Find where the given text appears and provide that cell's center as [X, Y] coordinate. 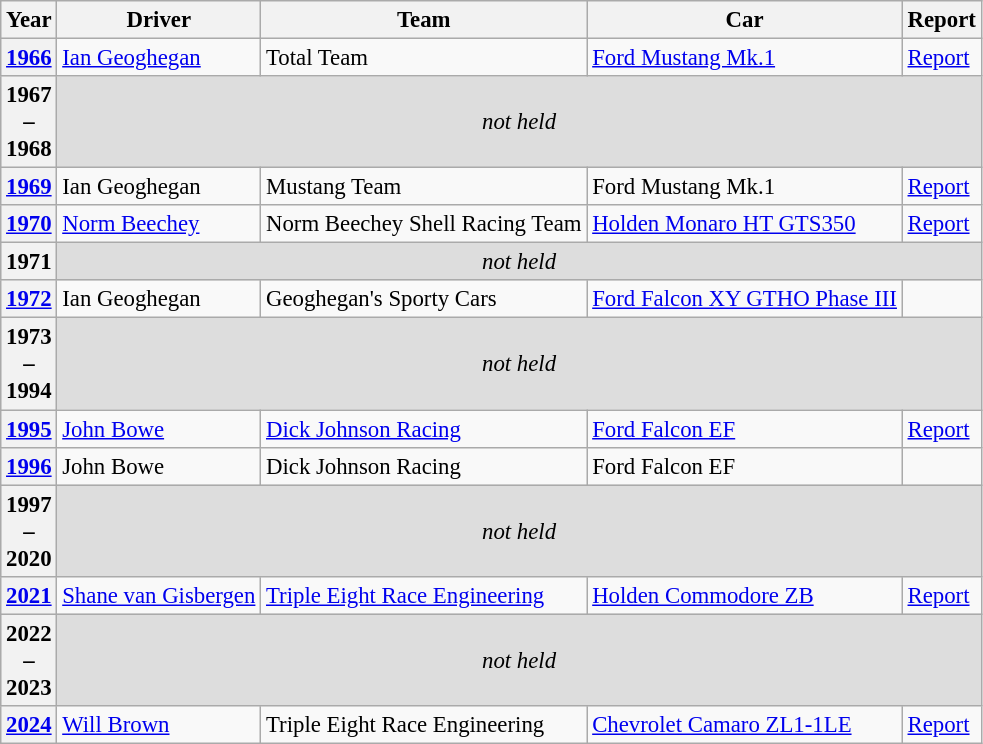
Team [424, 20]
Holden Monaro HT GTS350 [744, 224]
Shane van Gisbergen [159, 595]
Holden Commodore ZB [744, 595]
Car [744, 20]
1971 [29, 262]
Ford Falcon XY GTHO Phase III [744, 299]
1996 [29, 466]
1997–2020 [29, 531]
Driver [159, 20]
1969 [29, 187]
1970 [29, 224]
2024 [29, 725]
Will Brown [159, 725]
1972 [29, 299]
1995 [29, 429]
1967–1968 [29, 122]
Total Team [424, 58]
Year [29, 20]
Norm Beechey [159, 224]
Mustang Team [424, 187]
Norm Beechey Shell Racing Team [424, 224]
Chevrolet Camaro ZL1-1LE [744, 725]
2022–2023 [29, 660]
1973–1994 [29, 364]
1966 [29, 58]
Geoghegan's Sporty Cars [424, 299]
2021 [29, 595]
